Determine the (x, y) coordinate at the center of the cell enclosing the given text.  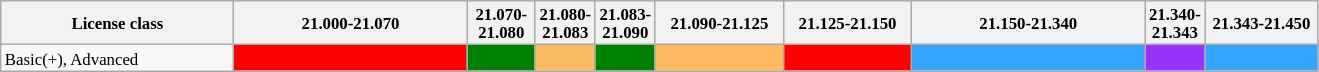
License class (118, 23)
21.080-21.083 (565, 23)
21.340-21.343 (1175, 23)
21.000-21.070 (350, 23)
21.070-21.080 (501, 23)
Basic(+), Advanced (118, 58)
21.083-21.090 (625, 23)
21.125-21.150 (847, 23)
21.343-21.450 (1262, 23)
21.150-21.340 (1028, 23)
21.090-21.125 (719, 23)
